Identify which cell holds the provided text, then report its (X, Y) central coordinate. 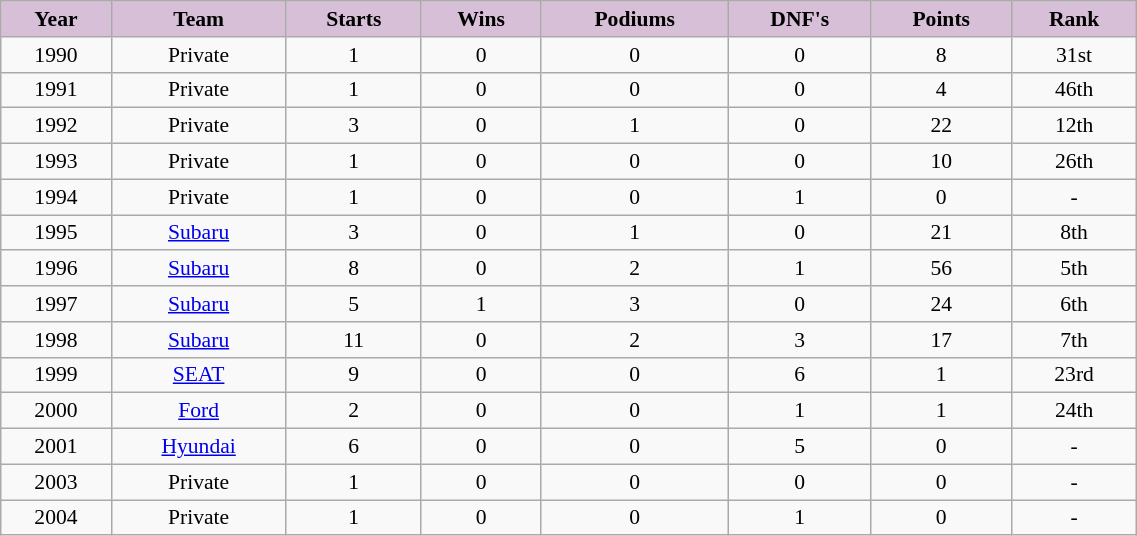
6th (1074, 304)
1995 (56, 233)
Points (941, 19)
2004 (56, 518)
1999 (56, 375)
1996 (56, 269)
Hyundai (198, 447)
1991 (56, 90)
21 (941, 233)
56 (941, 269)
DNF's (800, 19)
Rank (1074, 19)
1993 (56, 162)
10 (941, 162)
4 (941, 90)
12th (1074, 126)
11 (354, 340)
31st (1074, 55)
2000 (56, 411)
9 (354, 375)
26th (1074, 162)
1992 (56, 126)
1990 (56, 55)
SEAT (198, 375)
Wins (481, 19)
Team (198, 19)
17 (941, 340)
2003 (56, 482)
Podiums (634, 19)
1994 (56, 197)
Ford (198, 411)
Starts (354, 19)
2001 (56, 447)
24th (1074, 411)
1997 (56, 304)
8th (1074, 233)
24 (941, 304)
22 (941, 126)
7th (1074, 340)
5th (1074, 269)
46th (1074, 90)
23rd (1074, 375)
1998 (56, 340)
Year (56, 19)
